Pinpoint the cell where the given text exists, returning its (x, y) midpoint coordinate. 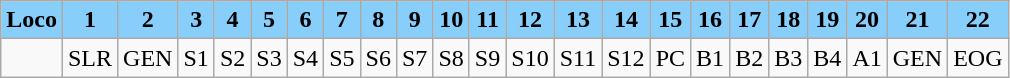
8 (378, 20)
S6 (378, 58)
S7 (414, 58)
2 (148, 20)
21 (917, 20)
S8 (451, 58)
S3 (269, 58)
22 (978, 20)
Loco (32, 20)
EOG (978, 58)
13 (578, 20)
B3 (788, 58)
S9 (487, 58)
1 (90, 20)
S2 (232, 58)
S1 (196, 58)
S12 (626, 58)
B2 (750, 58)
7 (342, 20)
14 (626, 20)
5 (269, 20)
9 (414, 20)
6 (305, 20)
S5 (342, 58)
16 (710, 20)
17 (750, 20)
18 (788, 20)
SLR (90, 58)
S4 (305, 58)
3 (196, 20)
S11 (578, 58)
PC (670, 58)
S10 (530, 58)
15 (670, 20)
11 (487, 20)
B4 (828, 58)
4 (232, 20)
20 (867, 20)
12 (530, 20)
10 (451, 20)
B1 (710, 58)
A1 (867, 58)
19 (828, 20)
